Return [x, y] of the center of cell containing provided text 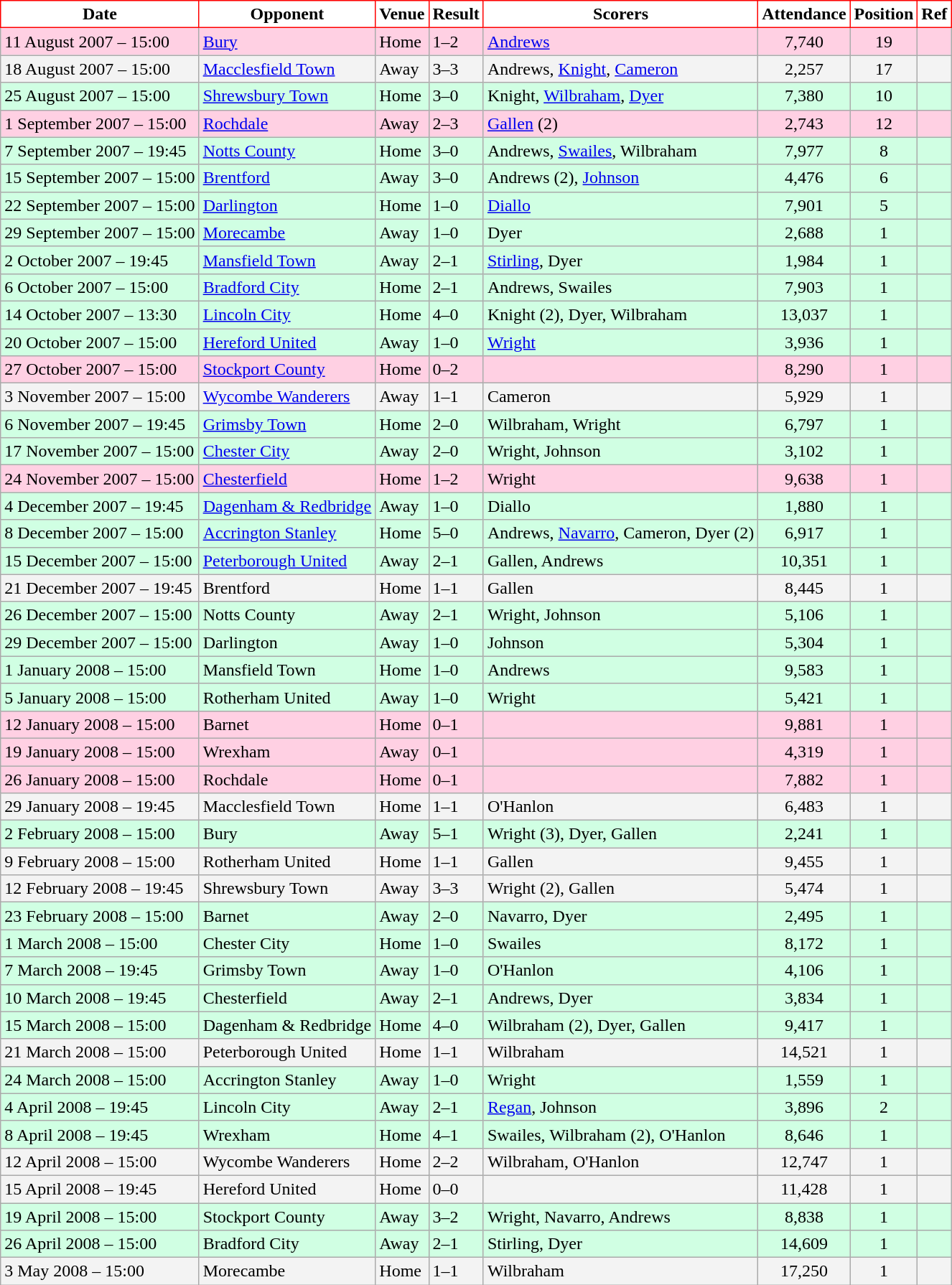
7,977 [804, 151]
2 [884, 1107]
4,319 [804, 752]
6,483 [804, 807]
9,417 [804, 1025]
Wilbraham (2), Dyer, Gallen [620, 1025]
17,250 [804, 1271]
2,688 [804, 233]
5–1 [456, 834]
29 December 2007 – 15:00 [100, 642]
Attendance [804, 14]
Wright, Navarro, Andrews [620, 1217]
6 [884, 178]
15 April 2008 – 19:45 [100, 1189]
Gallen (2) [620, 123]
23 February 2008 – 15:00 [100, 916]
9,583 [804, 670]
Andrews, Dyer [620, 998]
8,838 [804, 1217]
5 [884, 205]
7,882 [804, 779]
1 September 2007 – 15:00 [100, 123]
26 December 2007 – 15:00 [100, 615]
Andrews, Swailes [620, 287]
26 April 2008 – 15:00 [100, 1244]
2,743 [804, 123]
8,445 [804, 588]
19 [884, 42]
26 January 2008 – 15:00 [100, 779]
1,559 [804, 1080]
6 October 2007 – 15:00 [100, 287]
11,428 [804, 1189]
12 February 2008 – 19:45 [100, 889]
7 September 2007 – 19:45 [100, 151]
4,476 [804, 178]
29 January 2008 – 19:45 [100, 807]
4 December 2007 – 19:45 [100, 506]
Knight (2), Dyer, Wilbraham [620, 314]
8,290 [804, 370]
19 April 2008 – 15:00 [100, 1217]
6 November 2007 – 19:45 [100, 424]
Wright (2), Gallen [620, 889]
2,241 [804, 834]
20 October 2007 – 15:00 [100, 342]
5 January 2008 – 15:00 [100, 697]
15 September 2007 – 15:00 [100, 178]
7 March 2008 – 19:45 [100, 971]
17 November 2007 – 15:00 [100, 452]
25 August 2007 – 15:00 [100, 96]
3,102 [804, 452]
17 [884, 69]
Wilbraham, Wright [620, 424]
2,495 [804, 916]
3 November 2007 – 15:00 [100, 397]
7,380 [804, 96]
8 December 2007 – 15:00 [100, 533]
Andrews, Navarro, Cameron, Dyer (2) [620, 533]
9,881 [804, 724]
3–2 [456, 1217]
10 [884, 96]
Andrews, Knight, Cameron [620, 69]
10,351 [804, 561]
3,936 [804, 342]
Result [456, 14]
15 March 2008 – 15:00 [100, 1025]
Cameron [620, 397]
5,106 [804, 615]
24 November 2007 – 15:00 [100, 479]
10 March 2008 – 19:45 [100, 998]
3,834 [804, 998]
Knight, Wilbraham, Dyer [620, 96]
1 January 2008 – 15:00 [100, 670]
21 March 2008 – 15:00 [100, 1052]
Johnson [620, 642]
15 December 2007 – 15:00 [100, 561]
7,740 [804, 42]
3 May 2008 – 15:00 [100, 1271]
13,037 [804, 314]
21 December 2007 – 19:45 [100, 588]
24 March 2008 – 15:00 [100, 1080]
14,609 [804, 1244]
Andrews, Swailes, Wilbraham [620, 151]
Opponent [287, 14]
27 October 2007 – 15:00 [100, 370]
14,521 [804, 1052]
2–3 [456, 123]
11 August 2007 – 15:00 [100, 42]
1,880 [804, 506]
0–0 [456, 1189]
6,917 [804, 533]
Swailes, Wilbraham (2), O'Hanlon [620, 1134]
Ref [935, 14]
2 October 2007 – 19:45 [100, 260]
Position [884, 14]
Wilbraham, O'Hanlon [620, 1162]
8 [884, 151]
Andrews (2), Johnson [620, 178]
12 [884, 123]
2–2 [456, 1162]
12 January 2008 – 15:00 [100, 724]
Wright (3), Dyer, Gallen [620, 834]
4–1 [456, 1134]
5–0 [456, 533]
9,455 [804, 861]
5,929 [804, 397]
Regan, Johnson [620, 1107]
2 February 2008 – 15:00 [100, 834]
2,257 [804, 69]
Date [100, 14]
8 April 2008 – 19:45 [100, 1134]
3,896 [804, 1107]
Navarro, Dyer [620, 916]
Scorers [620, 14]
19 January 2008 – 15:00 [100, 752]
7,903 [804, 287]
9,638 [804, 479]
12,747 [804, 1162]
29 September 2007 – 15:00 [100, 233]
12 April 2008 – 15:00 [100, 1162]
6,797 [804, 424]
8,646 [804, 1134]
Dyer [620, 233]
1,984 [804, 260]
0–2 [456, 370]
18 August 2007 – 15:00 [100, 69]
Gallen, Andrews [620, 561]
5,421 [804, 697]
5,474 [804, 889]
1 March 2008 – 15:00 [100, 943]
22 September 2007 – 15:00 [100, 205]
Venue [402, 14]
4,106 [804, 971]
8,172 [804, 943]
14 October 2007 – 13:30 [100, 314]
9 February 2008 – 15:00 [100, 861]
4 April 2008 – 19:45 [100, 1107]
7,901 [804, 205]
Swailes [620, 943]
5,304 [804, 642]
